Return [x, y] of the center of cell containing provided text 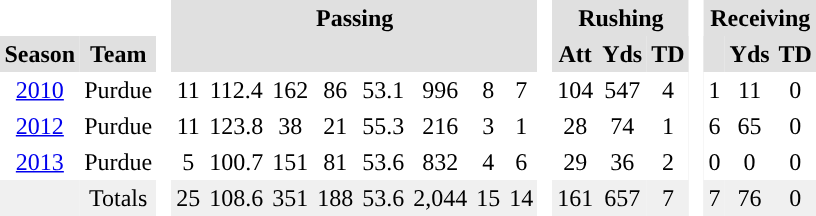
996 [440, 90]
76 [750, 198]
112.4 [236, 90]
Passing [355, 18]
832 [440, 162]
38 [290, 126]
21 [336, 126]
Team [118, 54]
5 [188, 162]
547 [622, 90]
657 [622, 198]
81 [336, 162]
123.8 [236, 126]
161 [576, 198]
2012 [40, 126]
14 [522, 198]
216 [440, 126]
Totals [118, 198]
100.7 [236, 162]
8 [488, 90]
151 [290, 162]
2,044 [440, 198]
86 [336, 90]
162 [290, 90]
2010 [40, 90]
28 [576, 126]
3 [488, 126]
55.3 [384, 126]
29 [576, 162]
2013 [40, 162]
36 [622, 162]
15 [488, 198]
351 [290, 198]
Att [576, 54]
74 [622, 126]
2 [668, 162]
65 [750, 126]
188 [336, 198]
Receiving [760, 18]
53.1 [384, 90]
Season [40, 54]
104 [576, 90]
Rushing [621, 18]
108.6 [236, 198]
25 [188, 198]
